Scan for the cell matching the given text and deliver its (x, y) coordinate at center. 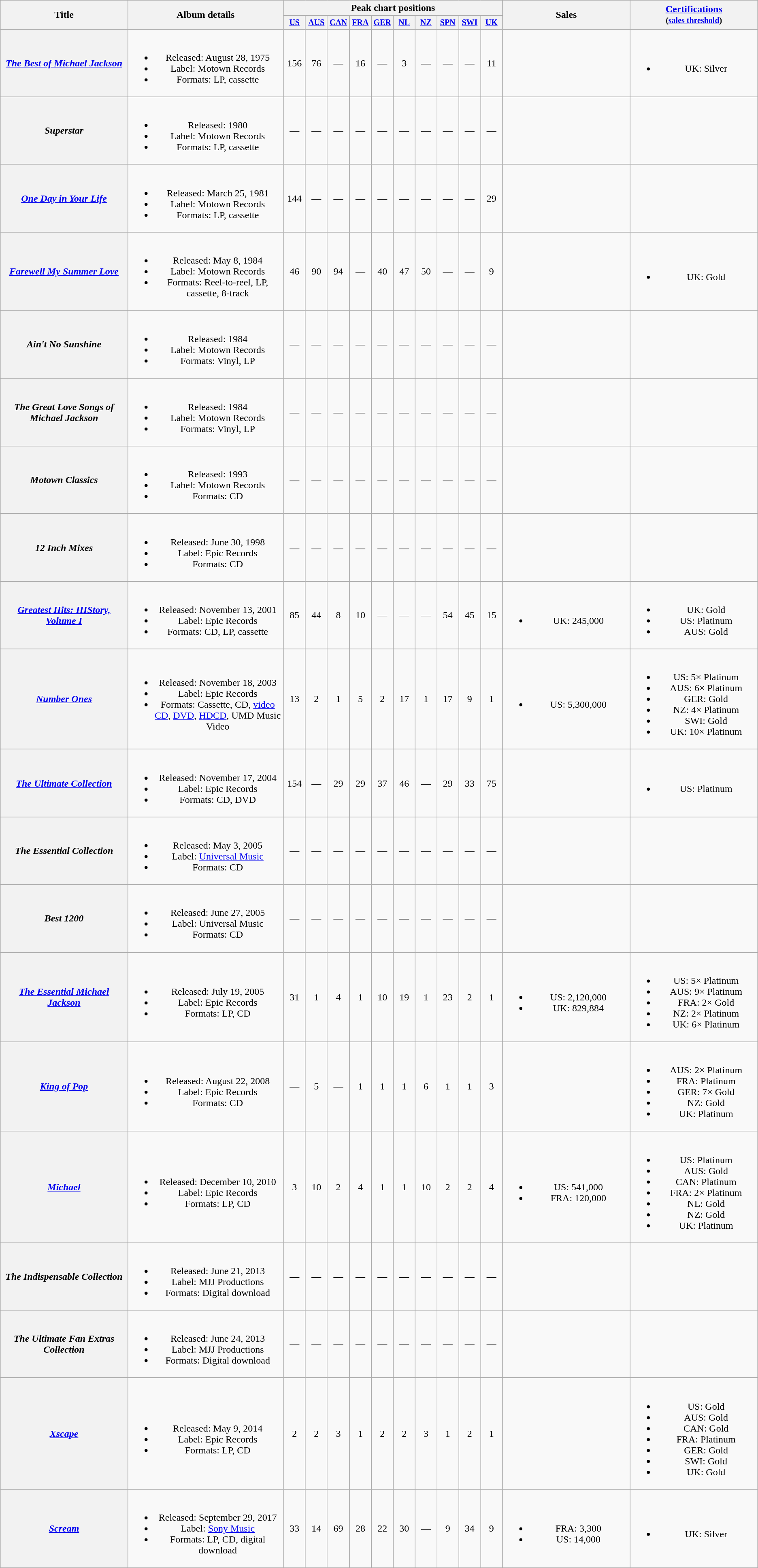
Sales (566, 15)
69 (338, 1528)
28 (360, 1528)
King of Pop (64, 1087)
6 (426, 1087)
34 (470, 1528)
The Essential Collection (64, 851)
Released: August 28, 1975Label: Motown RecordsFormats: LP, cassette (206, 63)
AUS (316, 23)
The Essential Michael Jackson (64, 997)
13 (294, 699)
US: 5,300,000 (566, 699)
US: 5× PlatinumAUS: 6× PlatinumGER: GoldNZ: 4× PlatinumSWI: GoldUK: 10× Platinum (694, 699)
8 (338, 615)
76 (316, 63)
30 (404, 1528)
Released: 1993Label: Motown RecordsFormats: CD (206, 480)
UK: 245,000 (566, 615)
The Great Love Songs of Michael Jackson (64, 412)
Released: June 30, 1998 Label: Epic RecordsFormats: CD (206, 547)
US: 2,120,000UK: 829,884 (566, 997)
One Day in Your Life (64, 198)
Farewell My Summer Love (64, 271)
The Ultimate Collection (64, 783)
Scream (64, 1528)
US: PlatinumAUS: GoldCAN: PlatinumFRA: 2× PlatinumNL: GoldNZ: GoldUK: Platinum (694, 1187)
The Best of Michael Jackson (64, 63)
Released: May 3, 2005 Label: Universal MusicFormats: CD (206, 851)
UK: Gold (694, 271)
Released: July 19, 2005Label: Epic RecordsFormats: LP, CD (206, 997)
Motown Classics (64, 480)
NL (404, 23)
US: 5× PlatinumAUS: 9× PlatinumFRA: 2× GoldNZ: 2× PlatinumUK: 6× Platinum (694, 997)
90 (316, 271)
SWI (470, 23)
Title (64, 15)
Released: November 18, 2003Label: Epic RecordsFormats: Cassette, CD, video CD, DVD, HDCD, UMD Music Video (206, 699)
Superstar (64, 130)
US: 541,000FRA: 120,000 (566, 1187)
156 (294, 63)
144 (294, 198)
Released: May 8, 1984Label: Motown RecordsFormats: Reel-to-reel, LP, cassette, 8-track (206, 271)
NZ (426, 23)
16 (360, 63)
50 (426, 271)
UK (492, 23)
Ain't No Sunshine (64, 345)
GER (382, 23)
45 (470, 615)
Best 1200 (64, 918)
Album details (206, 15)
154 (294, 783)
CAN (338, 23)
44 (316, 615)
Released: September 29, 2017Label: Sony MusicFormats: LP, CD, digital download (206, 1528)
Xscape (64, 1433)
FRA: 3,300US: 14,000 (566, 1528)
54 (448, 615)
The Indispensable Collection (64, 1276)
Released: June 27, 2005 Label: Universal MusicFormats: CD (206, 918)
Released: December 10, 2010Label: Epic RecordsFormats: LP, CD (206, 1187)
85 (294, 615)
75 (492, 783)
12 Inch Mixes (64, 547)
Greatest Hits: HIStory, Volume I (64, 615)
22 (382, 1528)
Peak chart positions (393, 8)
FRA (360, 23)
Released: 1980Label: Motown RecordsFormats: LP, cassette (206, 130)
94 (338, 271)
47 (404, 271)
15 (492, 615)
US: GoldAUS: GoldCAN: GoldFRA: PlatinumGER: GoldSWI: GoldUK: Gold (694, 1433)
23 (448, 997)
Released: June 24, 2013Label: MJJ ProductionsFormats: Digital download (206, 1344)
31 (294, 997)
Michael (64, 1187)
UK: GoldUS: PlatinumAUS: Gold (694, 615)
19 (404, 997)
Number Ones (64, 699)
AUS: 2× PlatinumFRA: PlatinumGER: 7× GoldNZ: GoldUK: Platinum (694, 1087)
Released: November 17, 2004Label: Epic RecordsFormats: CD, DVD (206, 783)
Released: November 13, 2001Label: Epic RecordsFormats: CD, LP, cassette (206, 615)
11 (492, 63)
US: Platinum (694, 783)
Released: August 22, 2008Label: Epic RecordsFormats: CD (206, 1087)
14 (316, 1528)
37 (382, 783)
Released: March 25, 1981Label: Motown RecordsFormats: LP, cassette (206, 198)
Released: May 9, 2014Label: Epic RecordsFormats: LP, CD (206, 1433)
SPN (448, 23)
Released: June 21, 2013Label: MJJ ProductionsFormats: Digital download (206, 1276)
40 (382, 271)
The Ultimate Fan Extras Collection (64, 1344)
US (294, 23)
Certifications(sales threshold) (694, 15)
